For the text-containing cell, return its midpoint in (X, Y) coordinate format. 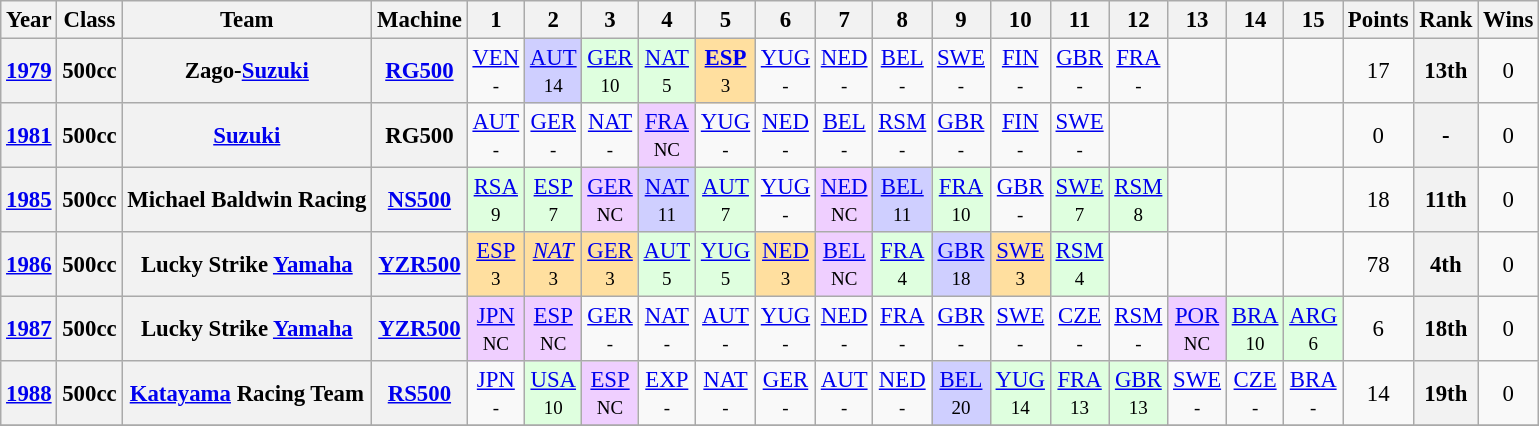
7 (844, 20)
SWE3 (1020, 264)
NAT5 (666, 72)
- (1446, 136)
4th (1446, 264)
RSM4 (1080, 264)
1 (496, 20)
RSA9 (496, 200)
13 (1198, 20)
10 (1020, 20)
PORNC (1198, 330)
18 (1378, 200)
GER3 (610, 264)
2 (554, 20)
Michael Baldwin Racing (247, 200)
CZE- (1080, 330)
1987 (29, 330)
1979 (29, 72)
VEN- (496, 72)
AUT7 (726, 200)
Suzuki (247, 136)
Year (29, 20)
FRANC (666, 136)
17 (1378, 72)
FRA10 (962, 200)
NEDNC (844, 200)
Rank (1446, 20)
1986 (29, 264)
1981 (29, 136)
FRA4 (902, 264)
BELNC (844, 264)
Zago-Suzuki (247, 72)
ESPNC (554, 330)
11 (1080, 20)
NED3 (785, 264)
GERNC (610, 200)
Class (90, 20)
Machine (420, 20)
AUT14 (554, 72)
Team (247, 20)
YUG5 (726, 264)
SWE7 (1080, 200)
JPNNC (496, 330)
BEL11 (902, 200)
9 (962, 20)
12 (1138, 20)
ESP7 (554, 200)
NS500 (420, 200)
13th (1446, 72)
RSM8 (1138, 200)
BRA10 (1254, 330)
15 (1314, 20)
ARG6 (1314, 330)
NAT3 (554, 264)
3 (610, 20)
4 (666, 20)
GER10 (610, 72)
1985 (29, 200)
78 (1378, 264)
18th (1446, 330)
Wins (1508, 20)
GBR18 (962, 264)
5 (726, 20)
NAT11 (666, 200)
Points (1378, 20)
11th (1446, 200)
14 (1254, 20)
AUT5 (666, 264)
8 (902, 20)
